Find where the given text appears and provide that cell's center as [X, Y] coordinate. 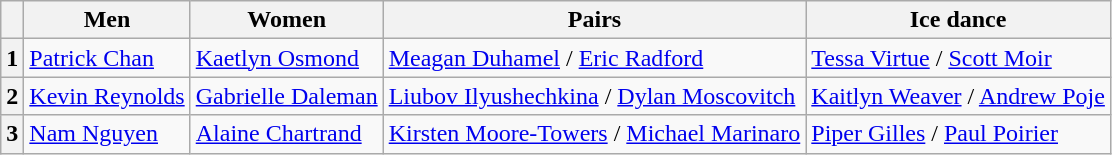
Kirsten Moore-Towers / Michael Marinaro [594, 134]
Kaitlyn Weaver / Andrew Poje [958, 96]
Pairs [594, 20]
2 [12, 96]
Kaetlyn Osmond [286, 58]
Ice dance [958, 20]
Nam Nguyen [107, 134]
Tessa Virtue / Scott Moir [958, 58]
Alaine Chartrand [286, 134]
Gabrielle Daleman [286, 96]
Meagan Duhamel / Eric Radford [594, 58]
Women [286, 20]
Men [107, 20]
Kevin Reynolds [107, 96]
3 [12, 134]
1 [12, 58]
Piper Gilles / Paul Poirier [958, 134]
Liubov Ilyushechkina / Dylan Moscovitch [594, 96]
Patrick Chan [107, 58]
